Return the [X, Y] coordinate for the center point of the cell that contains the specified text.  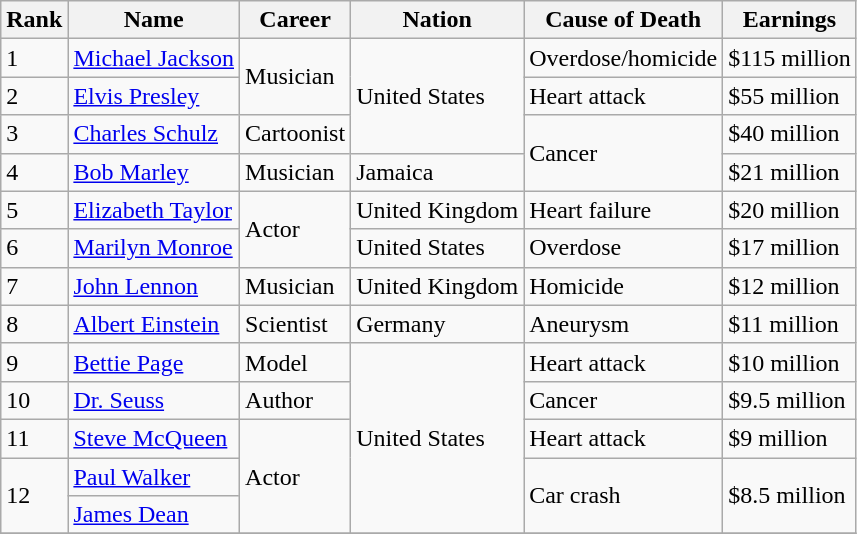
$20 million [790, 210]
Aneurysm [624, 324]
Elizabeth Taylor [154, 210]
Cause of Death [624, 20]
James Dean [154, 515]
Paul Walker [154, 477]
Elvis Presley [154, 96]
Bob Marley [154, 172]
Charles Schulz [154, 134]
$12 million [790, 286]
Scientist [296, 324]
2 [34, 96]
$11 million [790, 324]
Jamaica [438, 172]
Albert Einstein [154, 324]
$9.5 million [790, 400]
3 [34, 134]
Author [296, 400]
9 [34, 362]
Dr. Seuss [154, 400]
1 [34, 58]
$55 million [790, 96]
Michael Jackson [154, 58]
Marilyn Monroe [154, 248]
Career [296, 20]
10 [34, 400]
5 [34, 210]
$10 million [790, 362]
Germany [438, 324]
12 [34, 496]
Cartoonist [296, 134]
4 [34, 172]
$8.5 million [790, 496]
Name [154, 20]
Nation [438, 20]
Rank [34, 20]
Bettie Page [154, 362]
7 [34, 286]
11 [34, 438]
$40 million [790, 134]
Homicide [624, 286]
Car crash [624, 496]
$115 million [790, 58]
Earnings [790, 20]
$17 million [790, 248]
Heart failure [624, 210]
8 [34, 324]
Overdose/homicide [624, 58]
Model [296, 362]
$21 million [790, 172]
Steve McQueen [154, 438]
Overdose [624, 248]
$9 million [790, 438]
6 [34, 248]
John Lennon [154, 286]
